For the text-containing cell, return its midpoint in (x, y) coordinate format. 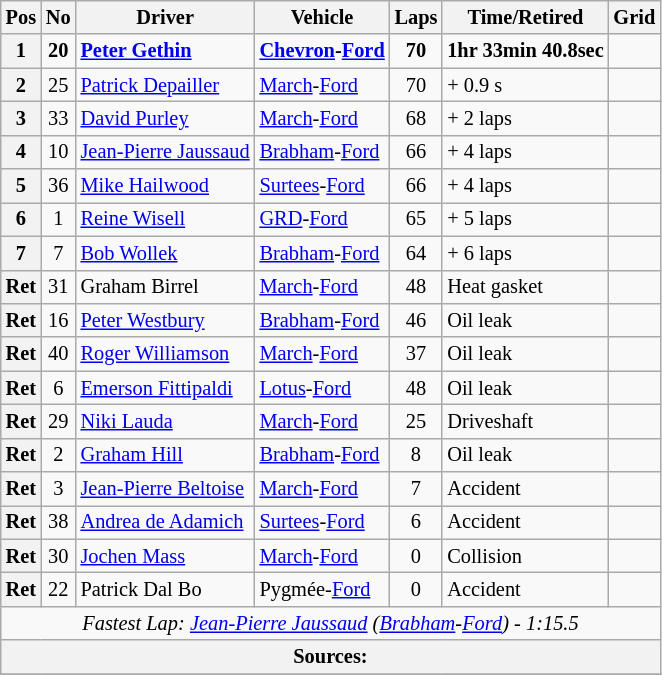
Roger Williamson (166, 354)
Vehicle (322, 17)
4 (21, 152)
Chevron-Ford (322, 51)
Graham Birrel (166, 287)
Peter Westbury (166, 320)
No (58, 17)
8 (416, 455)
16 (58, 320)
David Purley (166, 118)
+ 2 laps (525, 118)
Patrick Dal Bo (166, 589)
Lotus-Ford (322, 388)
Reine Wisell (166, 219)
Peter Gethin (166, 51)
64 (416, 253)
Time/Retired (525, 17)
65 (416, 219)
Collision (525, 556)
Jean-Pierre Jaussaud (166, 152)
Driveshaft (525, 421)
+ 5 laps (525, 219)
Laps (416, 17)
Patrick Depailler (166, 85)
1hr 33min 40.8sec (525, 51)
Fastest Lap: Jean-Pierre Jaussaud (Brabham-Ford) - 1:15.5 (330, 623)
+ 6 laps (525, 253)
68 (416, 118)
29 (58, 421)
Sources: (330, 657)
+ 0.9 s (525, 85)
46 (416, 320)
Heat gasket (525, 287)
Pygmée-Ford (322, 589)
Mike Hailwood (166, 186)
Jean-Pierre Beltoise (166, 489)
37 (416, 354)
5 (21, 186)
Grid (635, 17)
36 (58, 186)
40 (58, 354)
20 (58, 51)
Pos (21, 17)
31 (58, 287)
33 (58, 118)
10 (58, 152)
Jochen Mass (166, 556)
38 (58, 522)
30 (58, 556)
Niki Lauda (166, 421)
Andrea de Adamich (166, 522)
22 (58, 589)
Graham Hill (166, 455)
Bob Wollek (166, 253)
Driver (166, 17)
GRD-Ford (322, 219)
Emerson Fittipaldi (166, 388)
